Return the [X, Y] coordinate for the center point of the cell that contains the specified text.  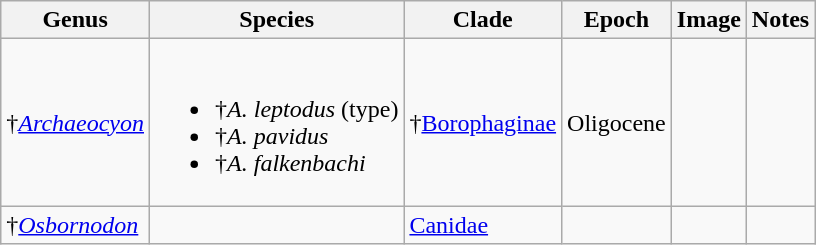
Clade [483, 20]
Notes [780, 20]
Epoch [617, 20]
†Archaeocyon [76, 122]
Genus [76, 20]
†Borophaginae [483, 122]
†A. leptodus (type)†A. pavidus†A. falkenbachi [277, 122]
Oligocene [617, 122]
Image [708, 20]
†Osbornodon [76, 225]
Canidae [483, 225]
Species [277, 20]
